Locate the cell with the specified text and output its (X, Y) center coordinate. 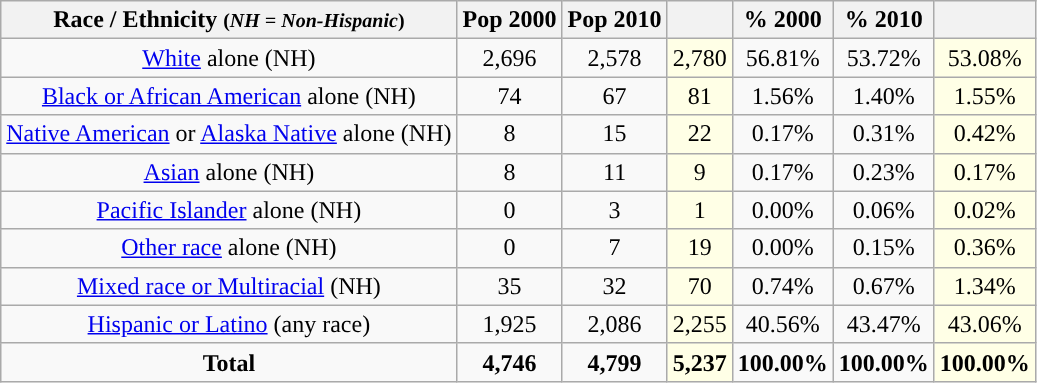
40.56% (782, 324)
1.40% (884, 96)
1 (700, 210)
0.06% (884, 210)
Total (229, 362)
2,780 (700, 58)
% 2010 (884, 20)
2,255 (700, 324)
1.34% (984, 286)
Pop 2000 (510, 20)
Asian alone (NH) (229, 172)
Other race alone (NH) (229, 248)
3 (614, 210)
0.42% (984, 134)
74 (510, 96)
53.72% (884, 58)
81 (700, 96)
5,237 (700, 362)
Pop 2010 (614, 20)
35 (510, 286)
1.55% (984, 96)
53.08% (984, 58)
2,086 (614, 324)
0.15% (884, 248)
0.02% (984, 210)
7 (614, 248)
9 (700, 172)
2,696 (510, 58)
Race / Ethnicity (NH = Non-Hispanic) (229, 20)
4,746 (510, 362)
1,925 (510, 324)
0.36% (984, 248)
Pacific Islander alone (NH) (229, 210)
11 (614, 172)
70 (700, 286)
19 (700, 248)
15 (614, 134)
56.81% (782, 58)
22 (700, 134)
2,578 (614, 58)
0.67% (884, 286)
43.47% (884, 324)
0.23% (884, 172)
Mixed race or Multiracial (NH) (229, 286)
32 (614, 286)
4,799 (614, 362)
0.31% (884, 134)
Native American or Alaska Native alone (NH) (229, 134)
Hispanic or Latino (any race) (229, 324)
0.74% (782, 286)
43.06% (984, 324)
67 (614, 96)
1.56% (782, 96)
Black or African American alone (NH) (229, 96)
% 2000 (782, 20)
White alone (NH) (229, 58)
